Detect which cell encompasses the target text, then output its (x, y) center coordinate. 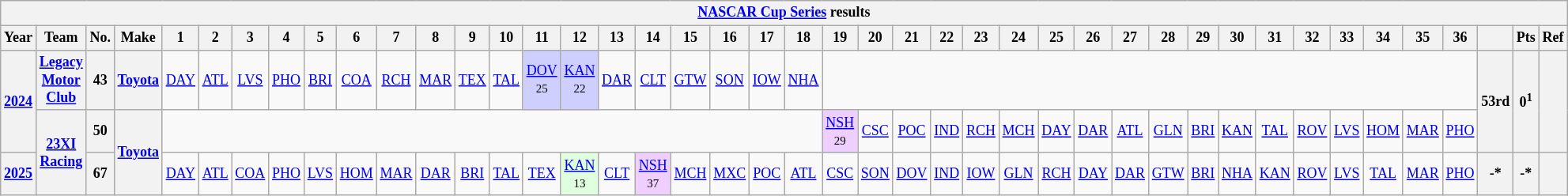
25 (1056, 38)
Ref (1553, 38)
29 (1203, 38)
21 (912, 38)
DOV (912, 174)
DOV25 (542, 80)
01 (1526, 101)
16 (730, 38)
8 (436, 38)
15 (690, 38)
9 (472, 38)
Year (19, 38)
28 (1168, 38)
20 (876, 38)
32 (1313, 38)
2025 (19, 174)
23XI Racing (61, 152)
NSH29 (840, 131)
53rd (1496, 101)
33 (1347, 38)
36 (1460, 38)
3 (250, 38)
5 (319, 38)
35 (1423, 38)
Make (138, 38)
27 (1131, 38)
14 (653, 38)
34 (1384, 38)
1 (180, 38)
10 (506, 38)
43 (100, 80)
2 (215, 38)
50 (100, 131)
Legacy Motor Club (61, 80)
22 (947, 38)
67 (100, 174)
NSH37 (653, 174)
Pts (1526, 38)
12 (580, 38)
2024 (19, 101)
30 (1237, 38)
13 (617, 38)
6 (356, 38)
KAN13 (580, 174)
No. (100, 38)
7 (396, 38)
11 (542, 38)
23 (981, 38)
26 (1093, 38)
24 (1018, 38)
18 (803, 38)
NASCAR Cup Series results (784, 13)
4 (286, 38)
31 (1275, 38)
19 (840, 38)
MXC (730, 174)
KAN22 (580, 80)
17 (767, 38)
Team (61, 38)
